Identify which cell holds the provided text, then report its [X, Y] central coordinate. 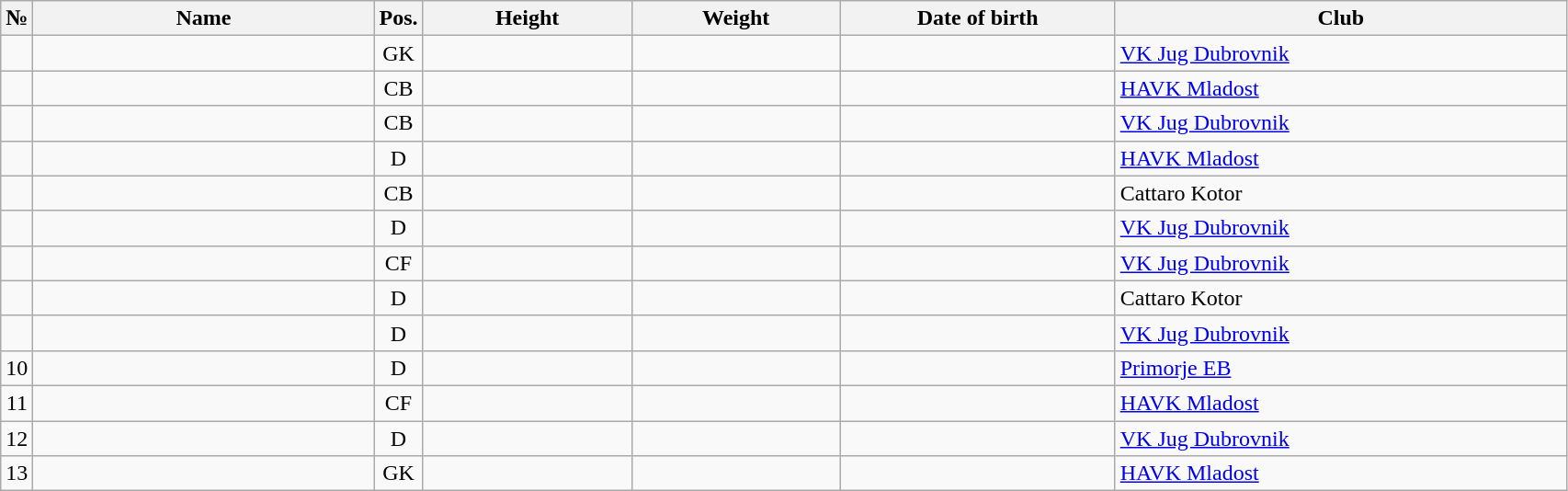
Weight [735, 18]
10 [17, 368]
Club [1340, 18]
Primorje EB [1340, 368]
12 [17, 439]
Date of birth [978, 18]
11 [17, 403]
13 [17, 474]
Pos. [399, 18]
№ [17, 18]
Name [204, 18]
Height [528, 18]
